Capture the cell that displays the provided text and extract its [x, y] central coordinate. 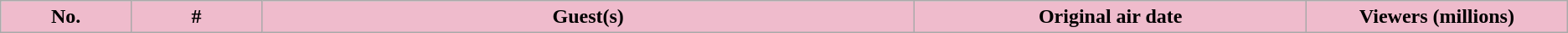
Viewers (millions) [1436, 17]
# [197, 17]
No. [66, 17]
Guest(s) [588, 17]
Original air date [1111, 17]
